From the cell containing the given text, extract its center point as [x, y] coordinate. 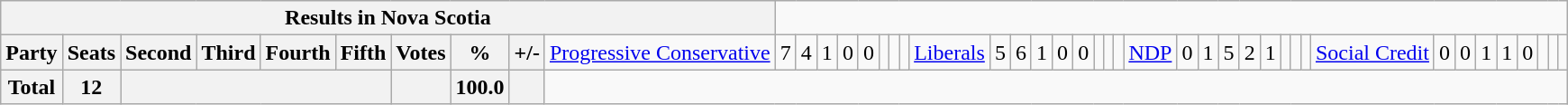
% [479, 52]
NDP [1150, 52]
Progressive Conservative [660, 52]
Fifth [363, 52]
Fourth [297, 52]
6 [1020, 52]
12 [91, 87]
Third [229, 52]
100.0 [479, 87]
2 [1249, 52]
Liberals [950, 52]
Seats [91, 52]
7 [786, 52]
Total [32, 87]
Party [32, 52]
Social Credit [1372, 52]
4 [806, 52]
Results in Nova Scotia [387, 18]
Votes [421, 52]
+/- [526, 52]
Second [159, 52]
